Capture the cell that displays the provided text and extract its (X, Y) central coordinate. 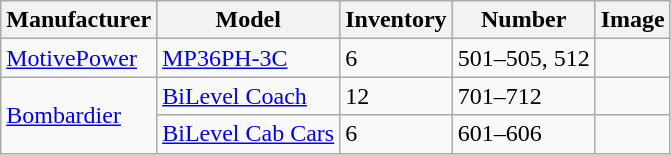
MP36PH-3C (248, 58)
MotivePower (79, 58)
601–606 (524, 134)
12 (396, 96)
Bombardier (79, 115)
701–712 (524, 96)
Manufacturer (79, 20)
Image (632, 20)
BiLevel Coach (248, 96)
Number (524, 20)
Model (248, 20)
501–505, 512 (524, 58)
Inventory (396, 20)
BiLevel Cab Cars (248, 134)
